Find where the given text appears and provide that cell's center as (x, y) coordinate. 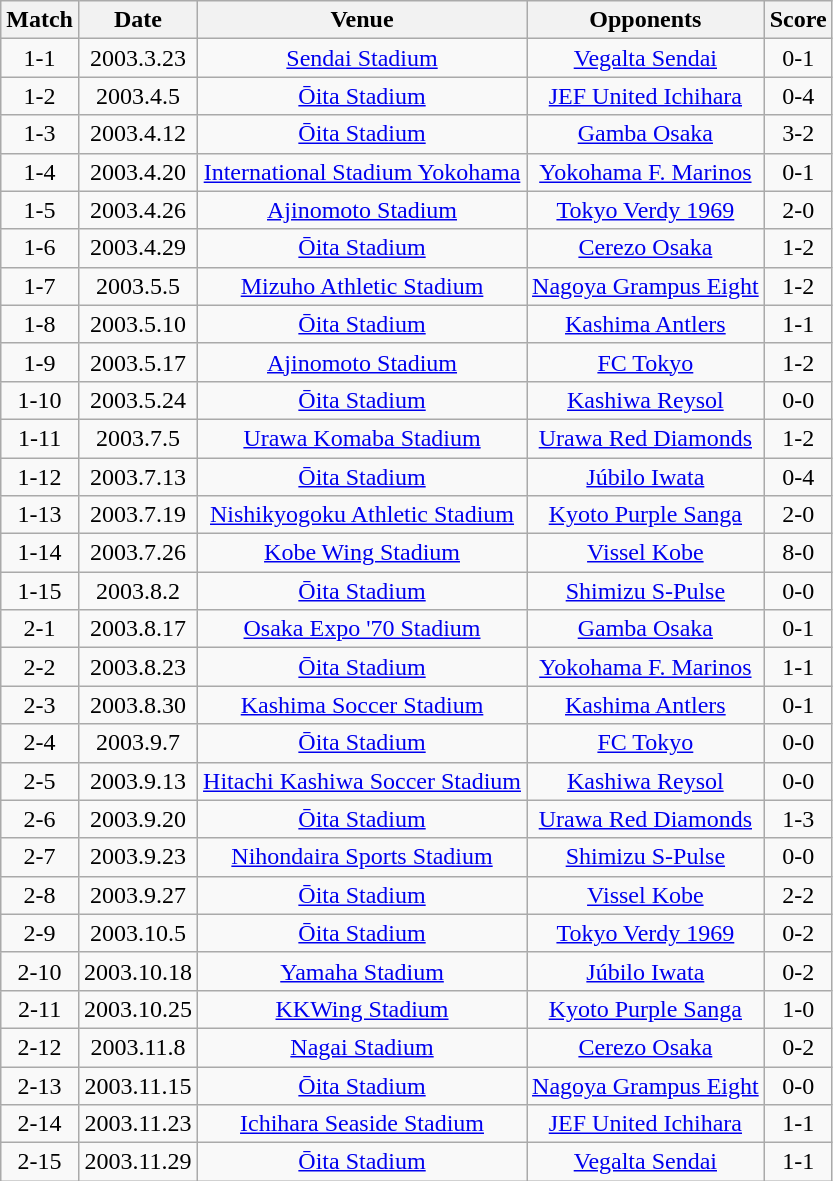
2003.5.24 (138, 400)
Kobe Wing Stadium (362, 553)
2-12 (40, 1047)
2-10 (40, 971)
1-11 (40, 438)
8-0 (798, 553)
1-7 (40, 286)
2003.5.5 (138, 286)
2003.4.12 (138, 134)
2003.4.20 (138, 172)
1-4 (40, 172)
2-6 (40, 819)
2003.7.19 (138, 515)
Urawa Komaba Stadium (362, 438)
2003.9.20 (138, 819)
Ichihara Seaside Stadium (362, 1124)
2003.9.27 (138, 895)
2-11 (40, 1009)
2003.7.26 (138, 553)
2003.10.18 (138, 971)
2003.11.8 (138, 1047)
1-14 (40, 553)
2003.11.15 (138, 1085)
KKWing Stadium (362, 1009)
2003.3.23 (138, 58)
International Stadium Yokohama (362, 172)
2003.8.2 (138, 591)
Nihondaira Sports Stadium (362, 857)
2-8 (40, 895)
2003.11.23 (138, 1124)
Score (798, 20)
Date (138, 20)
2003.5.17 (138, 362)
1-6 (40, 248)
2003.4.29 (138, 248)
3-2 (798, 134)
Sendai Stadium (362, 58)
Yamaha Stadium (362, 971)
Venue (362, 20)
2003.8.30 (138, 705)
2003.10.25 (138, 1009)
Hitachi Kashiwa Soccer Stadium (362, 781)
1-13 (40, 515)
2003.7.5 (138, 438)
1-9 (40, 362)
Match (40, 20)
2-7 (40, 857)
2-1 (40, 629)
Kashima Soccer Stadium (362, 705)
1-0 (798, 1009)
2-3 (40, 705)
1-8 (40, 324)
Mizuho Athletic Stadium (362, 286)
1-5 (40, 210)
2-9 (40, 933)
2003.10.5 (138, 933)
Nagai Stadium (362, 1047)
Opponents (646, 20)
2-14 (40, 1124)
2-15 (40, 1162)
2003.11.29 (138, 1162)
2-13 (40, 1085)
2003.8.23 (138, 667)
Osaka Expo '70 Stadium (362, 629)
2003.8.17 (138, 629)
2003.7.13 (138, 477)
Nishikyogoku Athletic Stadium (362, 515)
2003.9.13 (138, 781)
2003.4.26 (138, 210)
2-4 (40, 743)
1-10 (40, 400)
2003.4.5 (138, 96)
1-15 (40, 591)
2-5 (40, 781)
1-12 (40, 477)
2003.5.10 (138, 324)
2003.9.23 (138, 857)
2003.9.7 (138, 743)
